Provide the [x, y] coordinate of the cell's center where the given text is located.  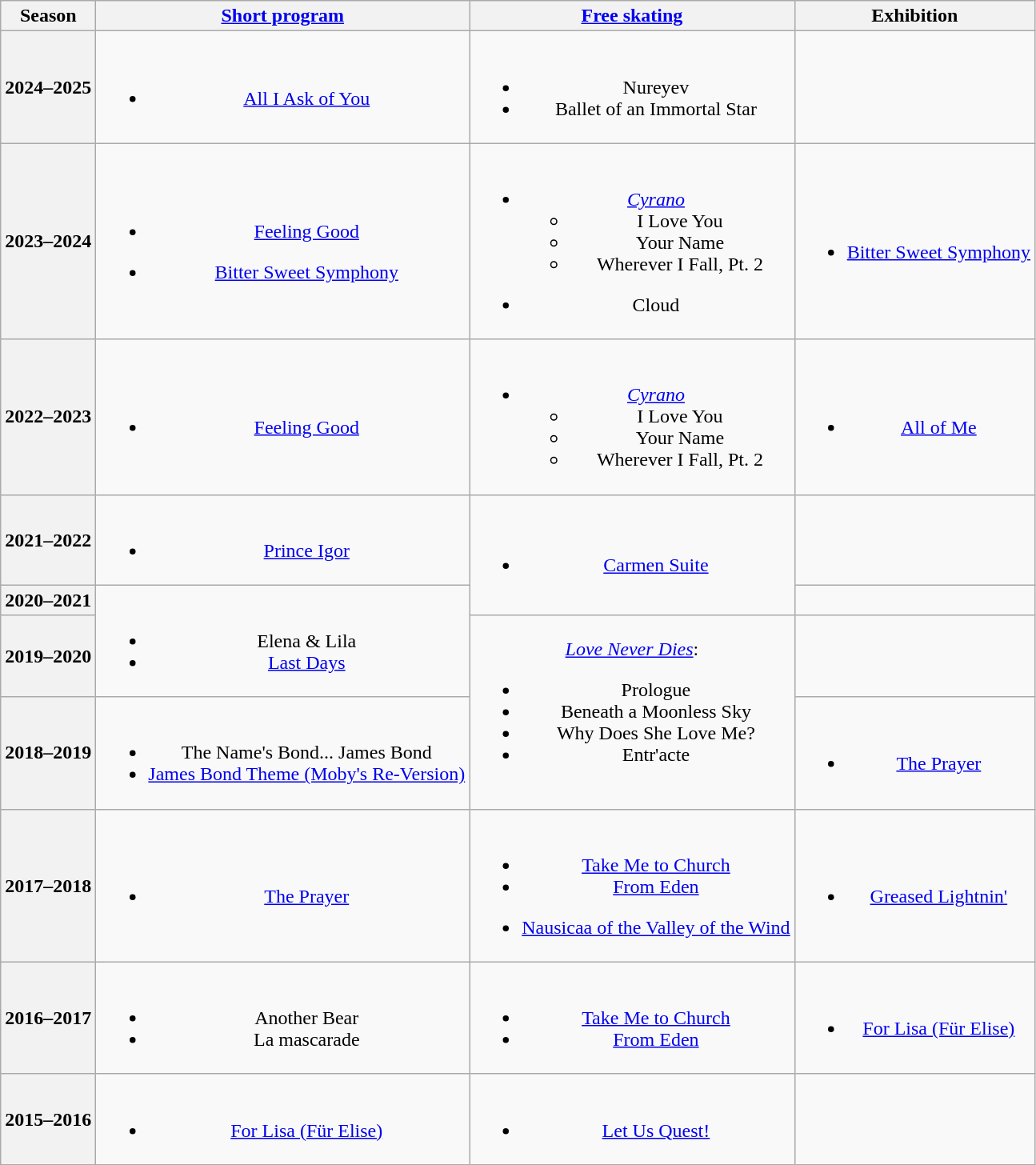
2024–2025 [48, 87]
Bitter Sweet Symphony [914, 242]
All of Me [914, 417]
CyranoI Love YouYour NameWherever I Fall, Pt. 2 [632, 417]
All I Ask of You [283, 87]
Another Bear La mascarade [283, 1018]
2023–2024 [48, 242]
Carmen Suite [632, 555]
Free skating [632, 16]
2018–2019 [48, 753]
2017–2018 [48, 885]
Love Never Dies:PrologueBeneath a Moonless SkyWhy Does She Love Me?Entr'acte [632, 712]
Prince Igor [283, 539]
2015–2016 [48, 1119]
Exhibition [914, 16]
Take Me to ChurchFrom Eden Nausicaa of the Valley of the Wind [632, 885]
Nureyev Ballet of an Immortal Star [632, 87]
Take Me to ChurchFrom Eden [632, 1018]
CyranoI Love YouYour NameWherever I Fall, Pt. 2 Cloud [632, 242]
Short program [283, 16]
2019–2020 [48, 656]
Let Us Quest! [632, 1119]
2022–2023 [48, 417]
Season [48, 16]
The Name's Bond... James Bond James Bond Theme (Moby's Re-Version) [283, 753]
Elena & LilaLast Days [283, 641]
Feeling Good [283, 417]
2021–2022 [48, 539]
Greased Lightnin' [914, 885]
2016–2017 [48, 1018]
Feeling Good Bitter Sweet Symphony [283, 242]
2020–2021 [48, 600]
